Return the (X, Y) coordinate for the center point of the cell that contains the specified text.  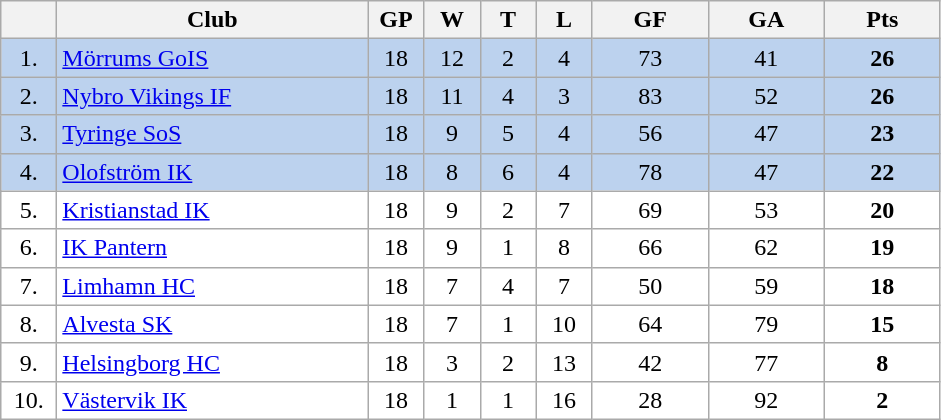
19 (882, 248)
10 (564, 324)
23 (882, 134)
56 (650, 134)
Kristianstad IK (212, 210)
GP (396, 20)
GF (650, 20)
Nybro Vikings IF (212, 96)
20 (882, 210)
16 (564, 400)
9. (29, 362)
69 (650, 210)
13 (564, 362)
Västervik IK (212, 400)
Helsingborg HC (212, 362)
Limhamn HC (212, 286)
6. (29, 248)
59 (766, 286)
66 (650, 248)
IK Pantern (212, 248)
5 (508, 134)
8. (29, 324)
42 (650, 362)
Pts (882, 20)
22 (882, 172)
28 (650, 400)
64 (650, 324)
2. (29, 96)
Club (212, 20)
11 (452, 96)
92 (766, 400)
52 (766, 96)
10. (29, 400)
79 (766, 324)
Alvesta SK (212, 324)
GA (766, 20)
12 (452, 58)
5. (29, 210)
73 (650, 58)
Tyringe SoS (212, 134)
3. (29, 134)
77 (766, 362)
W (452, 20)
62 (766, 248)
Mörrums GoIS (212, 58)
41 (766, 58)
15 (882, 324)
1. (29, 58)
L (564, 20)
78 (650, 172)
50 (650, 286)
T (508, 20)
53 (766, 210)
83 (650, 96)
7. (29, 286)
4. (29, 172)
6 (508, 172)
Olofström IK (212, 172)
